Find where the given text appears and provide that cell's center as (x, y) coordinate. 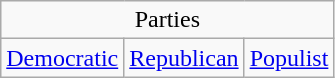
Democratic (62, 58)
Populist (289, 58)
Parties (168, 20)
Republican (184, 58)
